Search for the cell housing the specified text and yield its (X, Y) center coordinate. 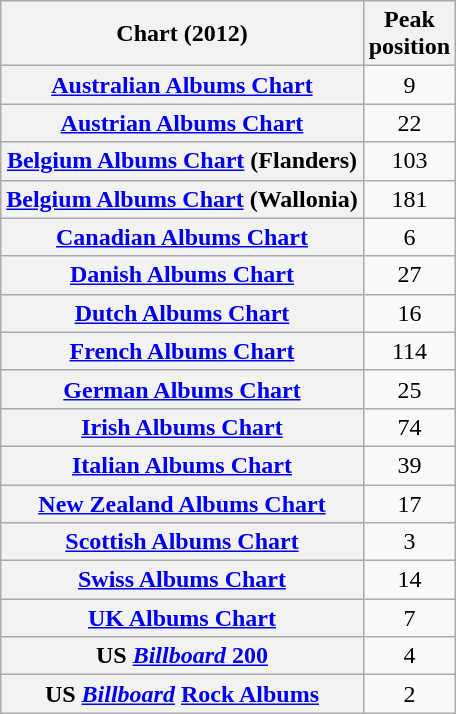
3 (409, 542)
74 (409, 427)
Scottish Albums Chart (182, 542)
9 (409, 85)
181 (409, 199)
Chart (2012) (182, 34)
27 (409, 275)
Austrian Albums Chart (182, 123)
Peakposition (409, 34)
14 (409, 580)
Belgium Albums Chart (Wallonia) (182, 199)
Danish Albums Chart (182, 275)
25 (409, 389)
114 (409, 351)
17 (409, 503)
Italian Albums Chart (182, 465)
German Albums Chart (182, 389)
4 (409, 656)
UK Albums Chart (182, 618)
Belgium Albums Chart (Flanders) (182, 161)
Australian Albums Chart (182, 85)
US Billboard 200 (182, 656)
7 (409, 618)
103 (409, 161)
Dutch Albums Chart (182, 313)
French Albums Chart (182, 351)
22 (409, 123)
16 (409, 313)
39 (409, 465)
New Zealand Albums Chart (182, 503)
Irish Albums Chart (182, 427)
Swiss Albums Chart (182, 580)
2 (409, 694)
US Billboard Rock Albums (182, 694)
6 (409, 237)
Canadian Albums Chart (182, 237)
